Capture the cell that displays the provided text and extract its (x, y) central coordinate. 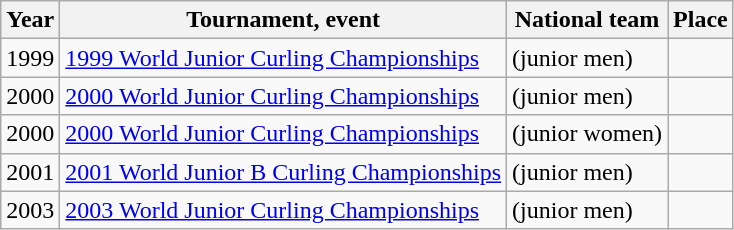
1999 (30, 58)
2003 (30, 210)
National team (588, 20)
Tournament, event (284, 20)
Place (701, 20)
2001 World Junior B Curling Championships (284, 172)
2003 World Junior Curling Championships (284, 210)
1999 World Junior Curling Championships (284, 58)
2001 (30, 172)
(junior women) (588, 134)
Year (30, 20)
